Extract the (X, Y) coordinate from the center of the cell holding the provided text.  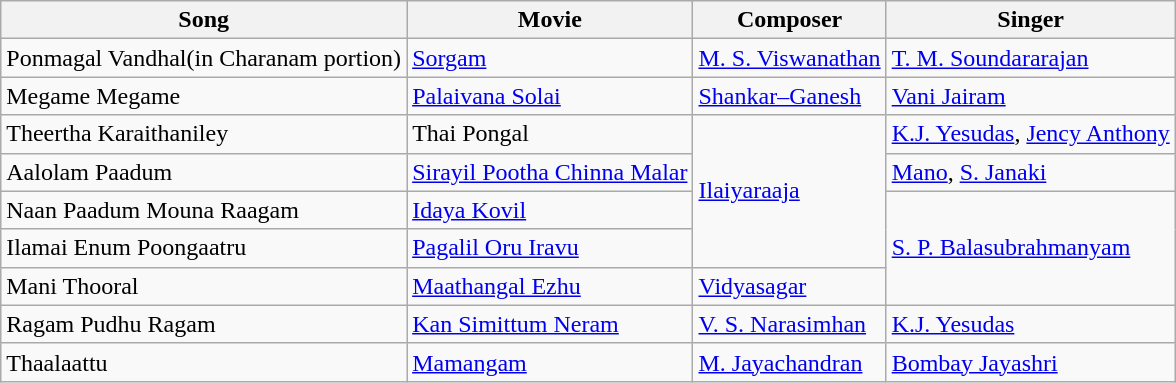
Mano, S. Janaki (1030, 172)
Thaalaattu (204, 362)
Sirayil Pootha Chinna Malar (550, 172)
M. S. Viswanathan (790, 58)
Vani Jairam (1030, 96)
Ilamai Enum Poongaatru (204, 248)
Thai Pongal (550, 134)
Pagalil Oru Iravu (550, 248)
S. P. Balasubrahmanyam (1030, 248)
Ragam Pudhu Ragam (204, 324)
Idaya Kovil (550, 210)
Palaivana Solai (550, 96)
Maathangal Ezhu (550, 286)
Naan Paadum Mouna Raagam (204, 210)
Singer (1030, 20)
Aalolam Paadum (204, 172)
K.J. Yesudas, Jency Anthony (1030, 134)
V. S. Narasimhan (790, 324)
Kan Simittum Neram (550, 324)
T. M. Soundararajan (1030, 58)
Megame Megame (204, 96)
Ponmagal Vandhal(in Charanam portion) (204, 58)
Sorgam (550, 58)
Shankar–Ganesh (790, 96)
M. Jayachandran (790, 362)
Movie (550, 20)
Composer (790, 20)
Mamangam (550, 362)
Mani Thooral (204, 286)
Song (204, 20)
Ilaiyaraaja (790, 191)
Vidyasagar (790, 286)
Bombay Jayashri (1030, 362)
K.J. Yesudas (1030, 324)
Theertha Karaithaniley (204, 134)
